Identify which cell holds the provided text, then report its [X, Y] central coordinate. 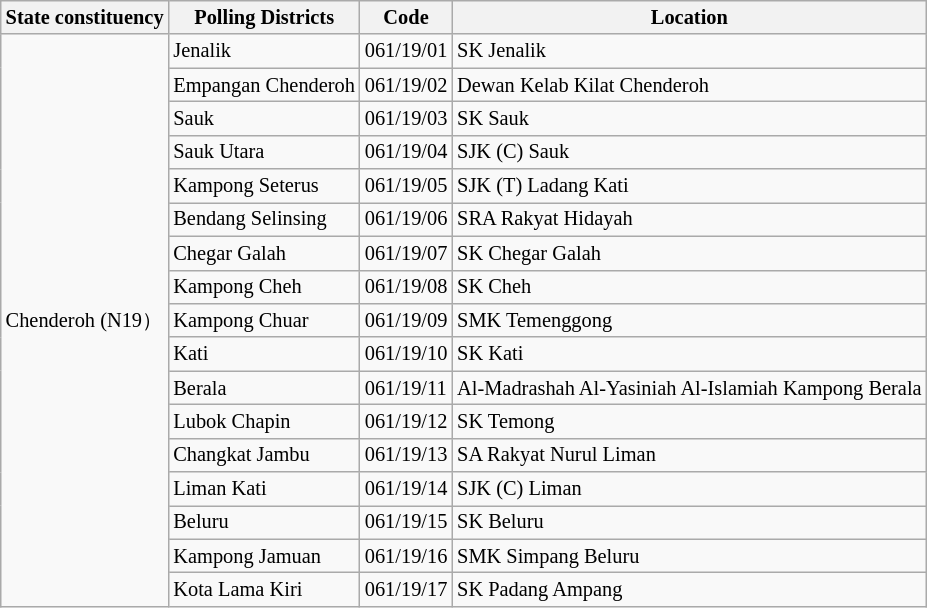
061/19/04 [406, 152]
061/19/13 [406, 455]
Polling Districts [264, 17]
Kampong Jamuan [264, 556]
061/19/12 [406, 421]
Code [406, 17]
Dewan Kelab Kilat Chenderoh [689, 85]
SMK Temenggong [689, 320]
State constituency [85, 17]
Sauk [264, 118]
061/19/14 [406, 489]
SRA Rakyat Hidayah [689, 219]
Kampong Chuar [264, 320]
061/19/06 [406, 219]
Changkat Jambu [264, 455]
061/19/01 [406, 51]
SJK (T) Ladang Kati [689, 186]
Kati [264, 354]
Bendang Selinsing [264, 219]
Chenderoh (N19） [85, 320]
061/19/05 [406, 186]
Lubok Chapin [264, 421]
SMK Simpang Beluru [689, 556]
061/19/11 [406, 388]
Kota Lama Kiri [264, 589]
Kampong Cheh [264, 287]
SJK (C) Liman [689, 489]
Sauk Utara [264, 152]
061/19/07 [406, 253]
Berala [264, 388]
SK Padang Ampang [689, 589]
Chegar Galah [264, 253]
Kampong Seterus [264, 186]
061/19/02 [406, 85]
Empangan Chenderoh [264, 85]
SK Temong [689, 421]
Beluru [264, 522]
061/19/03 [406, 118]
061/19/09 [406, 320]
SK Kati [689, 354]
SK Chegar Galah [689, 253]
SK Beluru [689, 522]
061/19/16 [406, 556]
Liman Kati [264, 489]
061/19/10 [406, 354]
SK Jenalik [689, 51]
SJK (C) Sauk [689, 152]
061/19/17 [406, 589]
Location [689, 17]
Al-Madrashah Al-Yasiniah Al-Islamiah Kampong Berala [689, 388]
SA Rakyat Nurul Liman [689, 455]
SK Cheh [689, 287]
Jenalik [264, 51]
061/19/08 [406, 287]
061/19/15 [406, 522]
SK Sauk [689, 118]
